Return the (X, Y) coordinate for the center point of the cell that contains the specified text.  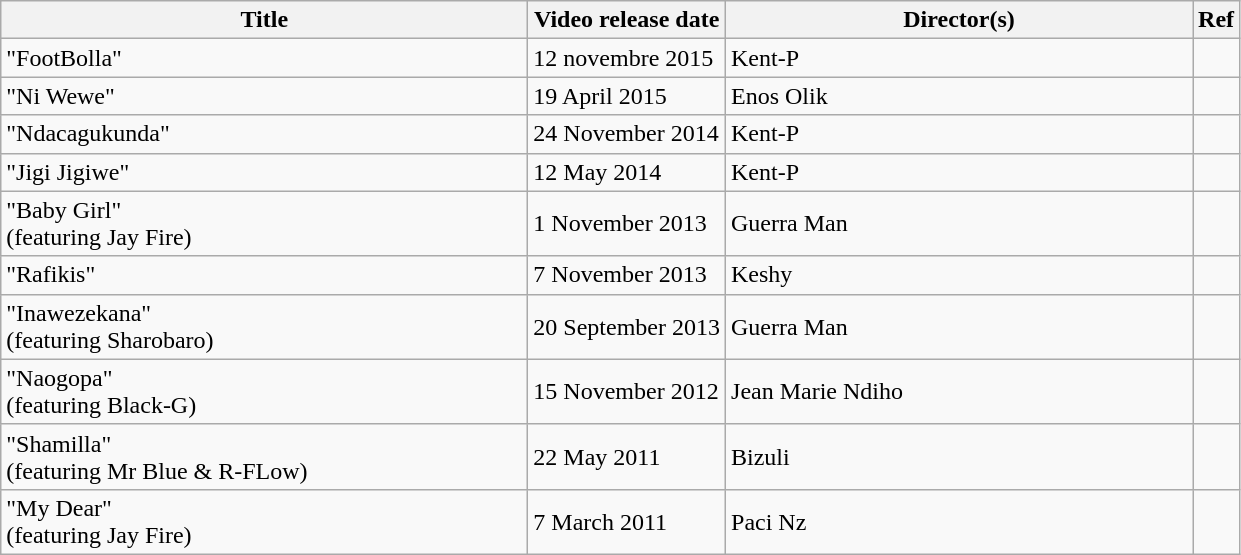
7 March 2011 (627, 522)
1 November 2013 (627, 224)
Video release date (627, 20)
Director(s) (960, 20)
"FootBolla" (264, 58)
Title (264, 20)
"My Dear" (featuring Jay Fire) (264, 522)
Paci Nz (960, 522)
"Ni Wewe" (264, 96)
19 April 2015 (627, 96)
Bizuli (960, 456)
"Ndacagukunda" (264, 134)
"Jigi Jigiwe" (264, 172)
24 November 2014 (627, 134)
12 novembre 2015 (627, 58)
"Naogopa" (featuring Black-G) (264, 392)
7 November 2013 (627, 275)
Jean Marie Ndiho (960, 392)
Enos Olik (960, 96)
12 May 2014 (627, 172)
"Baby Girl" (featuring Jay Fire) (264, 224)
"Shamilla" (featuring Mr Blue & R-FLow) (264, 456)
20 September 2013 (627, 326)
"Inawezekana" (featuring Sharobaro) (264, 326)
Keshy (960, 275)
"Rafikis" (264, 275)
15 November 2012 (627, 392)
22 May 2011 (627, 456)
Ref (1216, 20)
